Capture the cell that displays the provided text and extract its (X, Y) central coordinate. 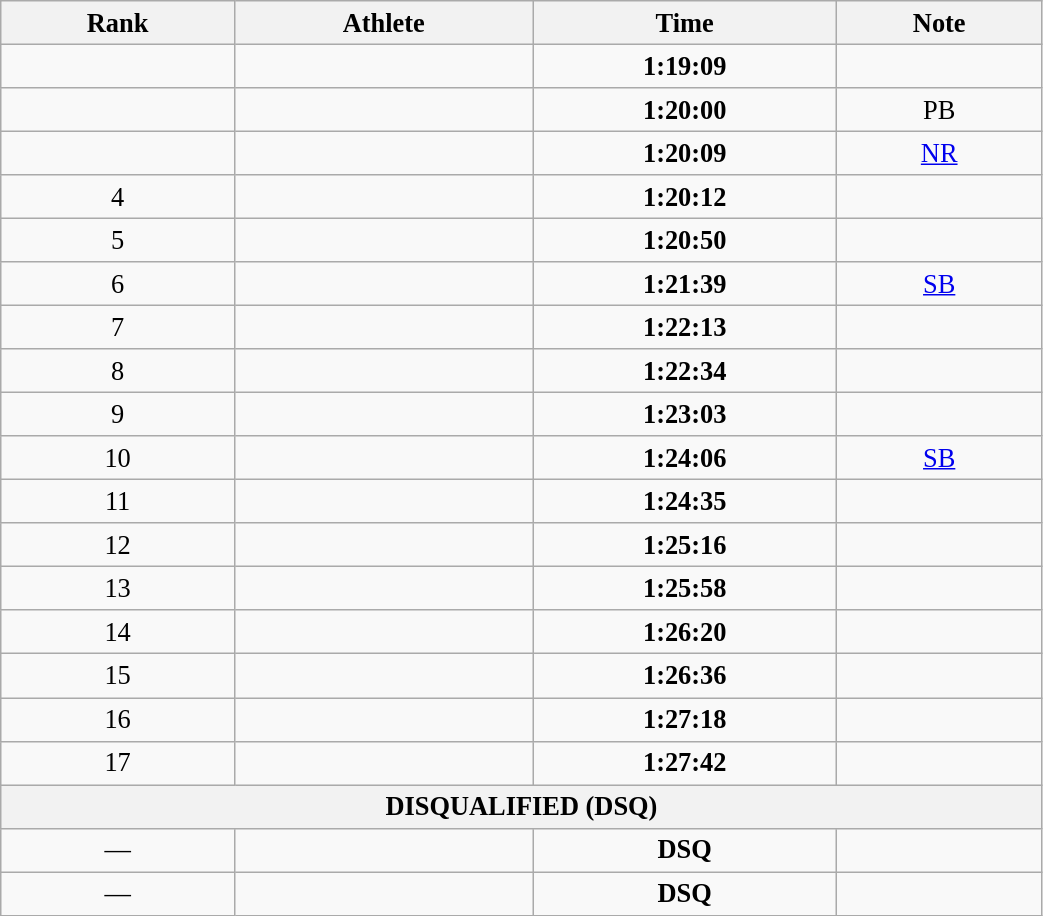
PB (939, 109)
8 (118, 371)
6 (118, 284)
11 (118, 501)
Note (939, 22)
1:22:34 (684, 371)
1:27:42 (684, 763)
Rank (118, 22)
1:20:00 (684, 109)
DISQUALIFIED (DSQ) (522, 806)
13 (118, 588)
NR (939, 153)
14 (118, 632)
1:21:39 (684, 284)
1:24:06 (684, 458)
1:19:09 (684, 66)
1:26:20 (684, 632)
1:26:36 (684, 676)
Athlete (384, 22)
1:20:12 (684, 197)
1:24:35 (684, 501)
7 (118, 327)
16 (118, 719)
9 (118, 414)
5 (118, 240)
1:20:50 (684, 240)
1:25:58 (684, 588)
1:27:18 (684, 719)
1:23:03 (684, 414)
4 (118, 197)
17 (118, 763)
12 (118, 545)
15 (118, 676)
Time (684, 22)
1:22:13 (684, 327)
1:20:09 (684, 153)
1:25:16 (684, 545)
10 (118, 458)
